Extract the (x, y) coordinate from the center of the cell holding the provided text.  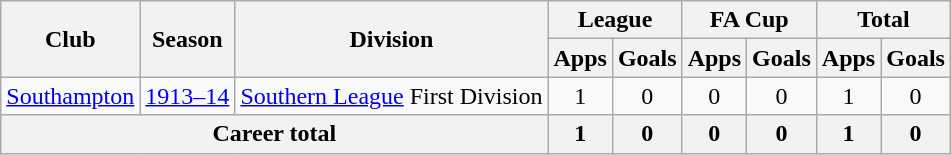
Southampton (70, 96)
League (615, 20)
Southern League First Division (392, 96)
FA Cup (749, 20)
Division (392, 39)
Career total (274, 134)
Club (70, 39)
Total (883, 20)
1913–14 (188, 96)
Season (188, 39)
